Provide the (x, y) coordinate of the cell's center where the given text is located.  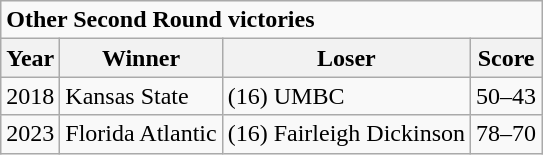
Florida Atlantic (141, 134)
Winner (141, 58)
Year (30, 58)
78–70 (506, 134)
Other Second Round victories (272, 20)
(16) Fairleigh Dickinson (346, 134)
Kansas State (141, 96)
50–43 (506, 96)
Loser (346, 58)
2023 (30, 134)
2018 (30, 96)
Score (506, 58)
(16) UMBC (346, 96)
